Return the (x, y) coordinate for the center point of the cell that contains the specified text.  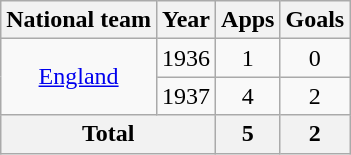
National team (79, 20)
1937 (186, 96)
Apps (248, 20)
4 (248, 96)
0 (315, 58)
Year (186, 20)
Goals (315, 20)
5 (248, 134)
1936 (186, 58)
England (79, 77)
1 (248, 58)
Total (108, 134)
